Scan for the cell matching the given text and deliver its [X, Y] coordinate at center. 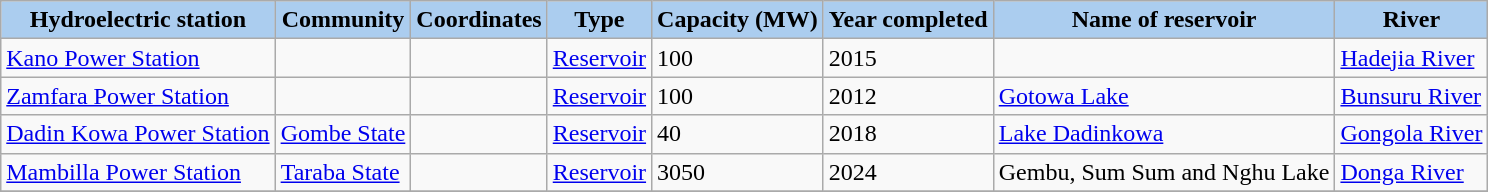
2015 [908, 58]
Gongola River [1412, 134]
Capacity (MW) [738, 20]
Gotowa Lake [1164, 96]
Lake Dadinkowa [1164, 134]
Coordinates [479, 20]
Mambilla Power Station [138, 172]
Gembu, Sum Sum and Nghu Lake [1164, 172]
Name of reservoir [1164, 20]
Type [599, 20]
Taraba State [343, 172]
Kano Power Station [138, 58]
2024 [908, 172]
Dadin Kowa Power Station [138, 134]
3050 [738, 172]
Year completed [908, 20]
2018 [908, 134]
2012 [908, 96]
Donga River [1412, 172]
Hadejia River [1412, 58]
Zamfara Power Station [138, 96]
Bunsuru River [1412, 96]
Hydroelectric station [138, 20]
River [1412, 20]
Community [343, 20]
Gombe State [343, 134]
40 [738, 134]
